Return [x, y] of the center of cell containing provided text 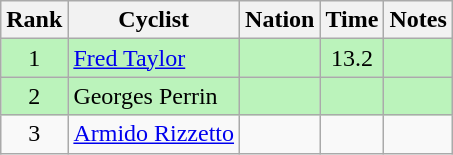
13.2 [352, 58]
Nation [280, 20]
Notes [418, 20]
1 [34, 58]
Armido Rizzetto [154, 134]
Cyclist [154, 20]
Fred Taylor [154, 58]
Rank [34, 20]
3 [34, 134]
Georges Perrin [154, 96]
Time [352, 20]
2 [34, 96]
